Provide the [x, y] coordinate of the cell's center where the given text is located.  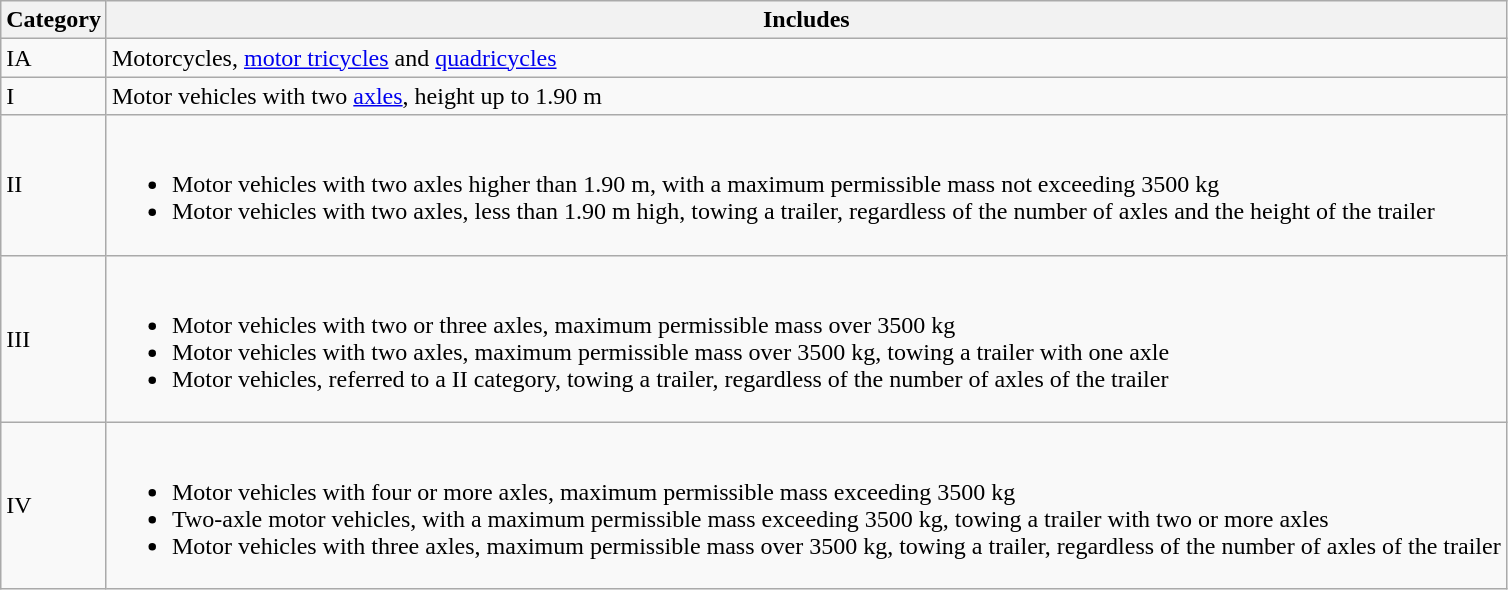
Includes [806, 20]
II [54, 185]
Motorcycles, motor tricycles and quadricycles [806, 58]
Category [54, 20]
III [54, 338]
IA [54, 58]
Motor vehicles with two axles, height up to 1.90 m [806, 96]
IV [54, 506]
I [54, 96]
